Output the [X, Y] coordinate of the center of the cell containing the given text.  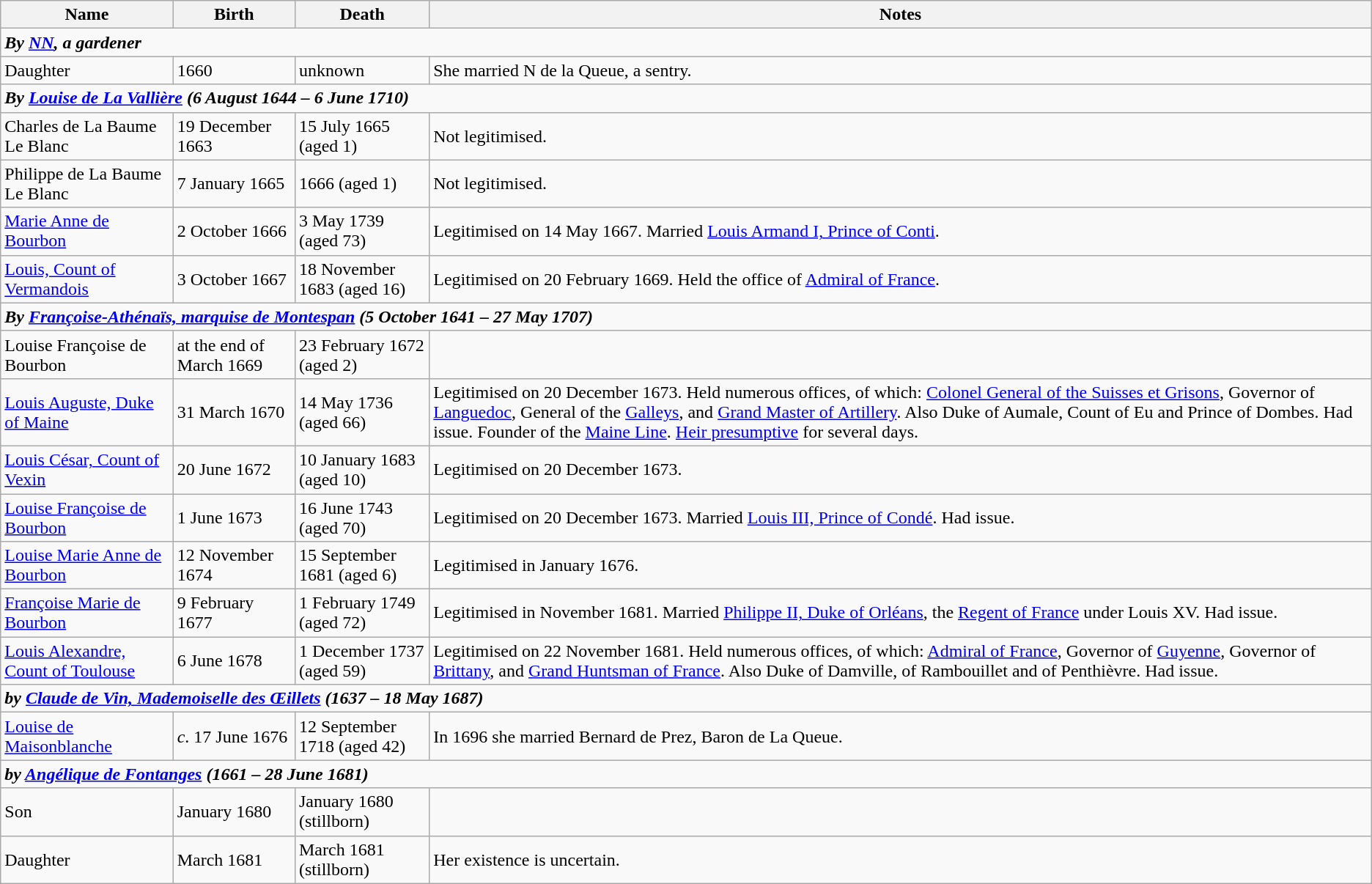
12 November 1674 [234, 566]
15 September 1681 (aged 6) [362, 566]
Louise Marie Anne de Bourbon [86, 566]
1660 [234, 70]
She married N de la Queue, a sentry. [901, 70]
In 1696 she married Bernard de Prez, Baron de La Queue. [901, 736]
Legitimised on 20 December 1673. Married Louis III, Prince of Condé. Had issue. [901, 517]
at the end of March 1669 [234, 355]
1 June 1673 [234, 517]
Legitimised on 20 December 1673. [901, 469]
By Louise de La Vallière (6 August 1644 – 6 June 1710) [686, 98]
Birth [234, 15]
Name [86, 15]
31 March 1670 [234, 412]
by Angélique de Fontanges (1661 – 28 June 1681) [686, 774]
March 1681 [234, 859]
Death [362, 15]
Legitimised on 14 May 1667. Married Louis Armand I, Prince of Conti. [901, 232]
2 October 1666 [234, 232]
Legitimised on 20 February 1669. Held the office of Admiral of France. [901, 279]
1 February 1749 (aged 72) [362, 613]
3 October 1667 [234, 279]
19 December 1663 [234, 136]
January 1680 [234, 812]
10 January 1683 (aged 10) [362, 469]
by Claude de Vin, Mademoiselle des Œillets (1637 – 18 May 1687) [686, 699]
Philippe de La Baume Le Blanc [86, 183]
Louise de Maisonblanche [86, 736]
Legitimised in January 1676. [901, 566]
Louis, Count of Vermandois [86, 279]
1666 (aged 1) [362, 183]
7 January 1665 [234, 183]
Legitimised in November 1681. Married Philippe II, Duke of Orléans, the Regent of France under Louis XV. Had issue. [901, 613]
14 May 1736 (aged 66) [362, 412]
23 February 1672 (aged 2) [362, 355]
March 1681 (stillborn) [362, 859]
By NN, a gardener [686, 43]
20 June 1672 [234, 469]
15 July 1665 (aged 1) [362, 136]
Her existence is uncertain. [901, 859]
January 1680 (stillborn) [362, 812]
Françoise Marie de Bourbon [86, 613]
c. 17 June 1676 [234, 736]
Louis Auguste, Duke of Maine [86, 412]
Son [86, 812]
By Françoise-Athénaïs, marquise de Montespan (5 October 1641 – 27 May 1707) [686, 317]
unknown [362, 70]
18 November 1683 (aged 16) [362, 279]
Louis Alexandre, Count of Toulouse [86, 661]
Louis César, Count of Vexin [86, 469]
12 September 1718 (aged 42) [362, 736]
9 February 1677 [234, 613]
1 December 1737 (aged 59) [362, 661]
Notes [901, 15]
Charles de La Baume Le Blanc [86, 136]
3 May 1739 (aged 73) [362, 232]
Marie Anne de Bourbon [86, 232]
6 June 1678 [234, 661]
16 June 1743 (aged 70) [362, 517]
